Capture the cell that displays the provided text and extract its [X, Y] central coordinate. 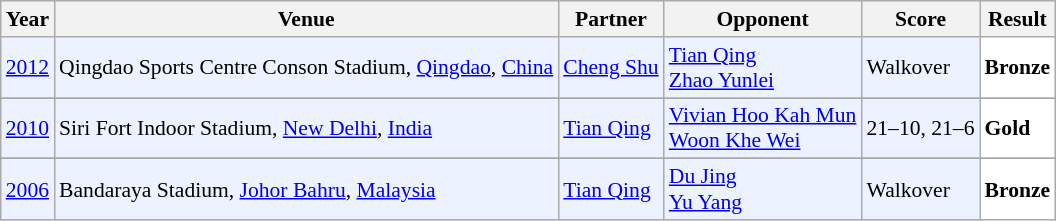
Opponent [763, 19]
Siri Fort Indoor Stadium, New Delhi, India [306, 128]
Du Jing Yu Yang [763, 190]
Bandaraya Stadium, Johor Bahru, Malaysia [306, 190]
21–10, 21–6 [920, 128]
Vivian Hoo Kah Mun Woon Khe Wei [763, 128]
Year [28, 19]
Qingdao Sports Centre Conson Stadium, Qingdao, China [306, 68]
2012 [28, 68]
Gold [1018, 128]
2010 [28, 128]
Partner [610, 19]
Venue [306, 19]
Cheng Shu [610, 68]
Result [1018, 19]
Tian Qing Zhao Yunlei [763, 68]
2006 [28, 190]
Score [920, 19]
